Determine the [x, y] coordinate at the center of the cell enclosing the given text.  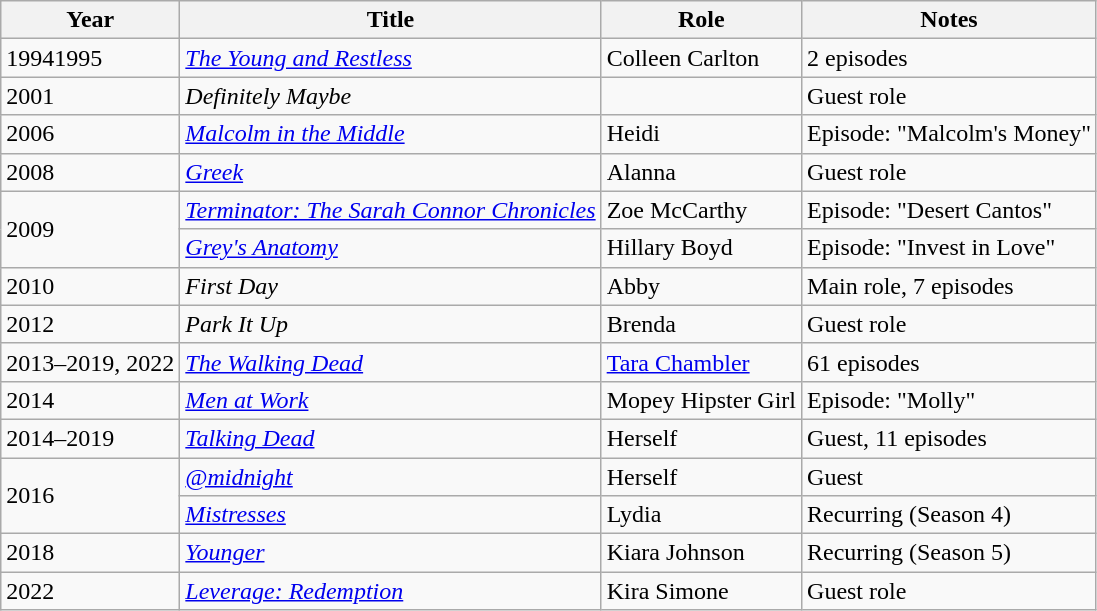
2016 [90, 496]
The Walking Dead [390, 362]
2012 [90, 324]
2001 [90, 96]
Brenda [701, 324]
Grey's Anatomy [390, 248]
Main role, 7 episodes [950, 286]
Recurring (Season 4) [950, 515]
First Day [390, 286]
Kira Simone [701, 591]
The Young and Restless [390, 58]
Zoe McCarthy [701, 210]
Episode: "Molly" [950, 400]
2010 [90, 286]
61 episodes [950, 362]
2 episodes [950, 58]
19941995 [90, 58]
Recurring (Season 5) [950, 553]
2008 [90, 172]
2013–2019, 2022 [90, 362]
Lydia [701, 515]
Mistresses [390, 515]
Leverage: Redemption [390, 591]
Alanna [701, 172]
Guest, 11 episodes [950, 438]
Colleen Carlton [701, 58]
Hillary Boyd [701, 248]
Abby [701, 286]
Park It Up [390, 324]
Heidi [701, 134]
Episode: "Invest in Love" [950, 248]
Role [701, 20]
2022 [90, 591]
2014–2019 [90, 438]
Kiara Johnson [701, 553]
Definitely Maybe [390, 96]
Malcolm in the Middle [390, 134]
Year [90, 20]
Mopey Hipster Girl [701, 400]
Talking Dead [390, 438]
Guest [950, 477]
2006 [90, 134]
Men at Work [390, 400]
@midnight [390, 477]
Episode: "Malcolm's Money" [950, 134]
Younger [390, 553]
Episode: "Desert Cantos" [950, 210]
2009 [90, 229]
Terminator: The Sarah Connor Chronicles [390, 210]
Title [390, 20]
Tara Chambler [701, 362]
Greek [390, 172]
Notes [950, 20]
2014 [90, 400]
2018 [90, 553]
